Capture the cell that displays the provided text and extract its (x, y) central coordinate. 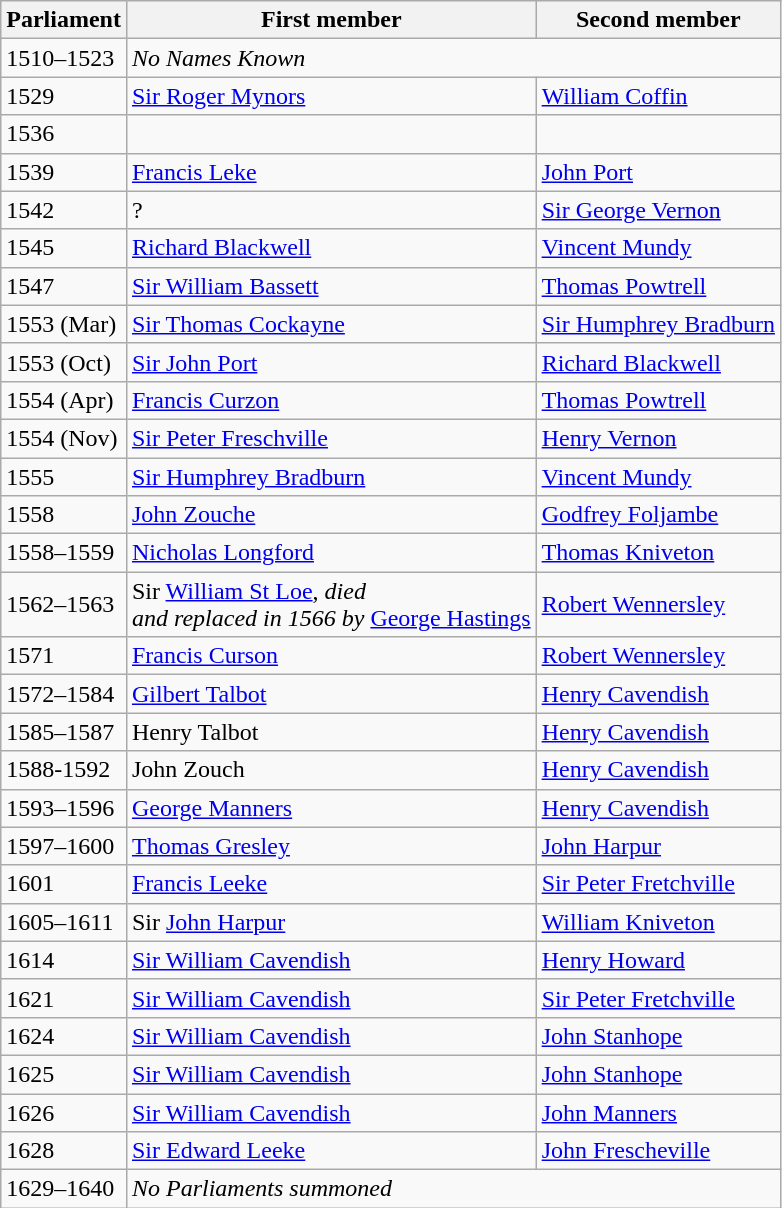
Godfrey Foljambe (658, 515)
1625 (64, 1074)
William Coffin (658, 96)
1510–1523 (64, 58)
First member (331, 20)
Sir Edward Leeke (331, 1151)
1585–1587 (64, 732)
Parliament (64, 20)
1547 (64, 286)
William Kniveton (658, 922)
Francis Curzon (331, 400)
Francis Leeke (331, 884)
John Zouche (331, 515)
1597–1600 (64, 846)
1629–1640 (64, 1189)
1614 (64, 960)
Second member (658, 20)
Sir John Port (331, 362)
1562–1563 (64, 604)
1588-1592 (64, 770)
John Manners (658, 1113)
1626 (64, 1113)
Sir William Bassett (331, 286)
1529 (64, 96)
1554 (Apr) (64, 400)
Henry Howard (658, 960)
George Manners (331, 808)
No Names Known (453, 58)
? (331, 210)
1553 (Oct) (64, 362)
1621 (64, 998)
John Harpur (658, 846)
1542 (64, 210)
Thomas Kniveton (658, 553)
1554 (Nov) (64, 438)
Sir John Harpur (331, 922)
Sir Thomas Cockayne (331, 324)
1605–1611 (64, 922)
1628 (64, 1151)
Francis Curson (331, 656)
Sir Roger Mynors (331, 96)
Sir George Vernon (658, 210)
1555 (64, 477)
Sir Peter Freschville (331, 438)
John Zouch (331, 770)
1545 (64, 248)
1624 (64, 1036)
Thomas Gresley (331, 846)
Gilbert Talbot (331, 694)
1572–1584 (64, 694)
John Frescheville (658, 1151)
No Parliaments summoned (453, 1189)
Francis Leke (331, 172)
1571 (64, 656)
Sir William St Loe, died and replaced in 1566 by George Hastings (331, 604)
John Port (658, 172)
1558 (64, 515)
1593–1596 (64, 808)
Henry Talbot (331, 732)
Nicholas Longford (331, 553)
1536 (64, 134)
1601 (64, 884)
1553 (Mar) (64, 324)
1539 (64, 172)
1558–1559 (64, 553)
Henry Vernon (658, 438)
